Capture the cell that displays the provided text and extract its (x, y) central coordinate. 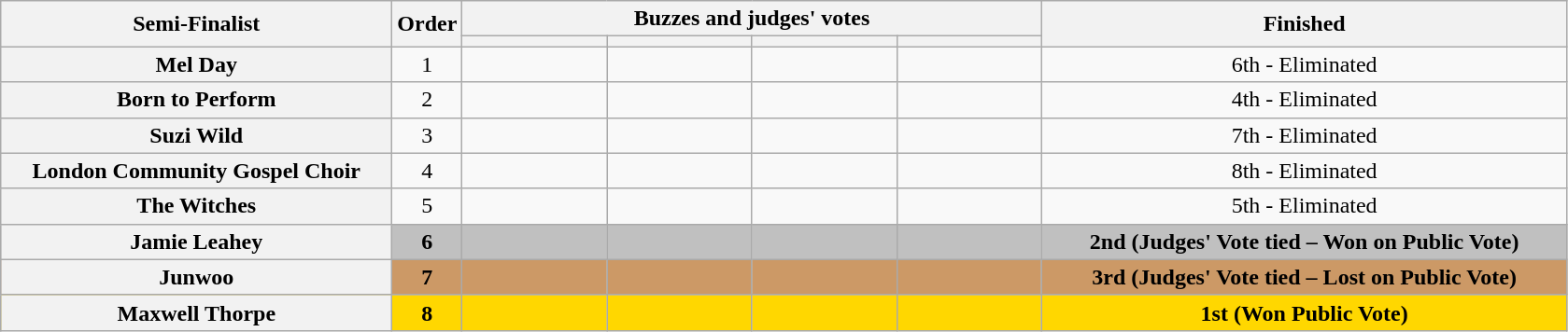
8th - Eliminated (1304, 171)
Born to Perform (196, 100)
7 (428, 277)
1st (Won Public Vote) (1304, 312)
6 (428, 242)
Junwoo (196, 277)
Finished (1304, 24)
8 (428, 312)
London Community Gospel Choir (196, 171)
4th - Eliminated (1304, 100)
Suzi Wild (196, 135)
7th - Eliminated (1304, 135)
Buzzes and judges' votes (752, 19)
2 (428, 100)
6th - Eliminated (1304, 64)
3rd (Judges' Vote tied – Lost on Public Vote) (1304, 277)
1 (428, 64)
Order (428, 24)
The Witches (196, 206)
4 (428, 171)
5th - Eliminated (1304, 206)
3 (428, 135)
Jamie Leahey (196, 242)
2nd (Judges' Vote tied – Won on Public Vote) (1304, 242)
Semi-Finalist (196, 24)
Maxwell Thorpe (196, 312)
5 (428, 206)
Mel Day (196, 64)
